Locate the cell with the specified text and output its (X, Y) center coordinate. 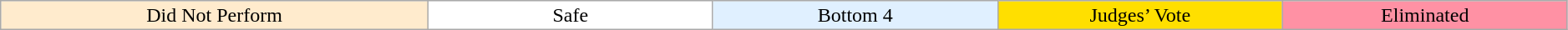
Bottom 4 (855, 15)
Did Not Perform (215, 15)
Eliminated (1425, 15)
Judges’ Vote (1139, 15)
Safe (570, 15)
